Find where the given text appears and provide that cell's center as (x, y) coordinate. 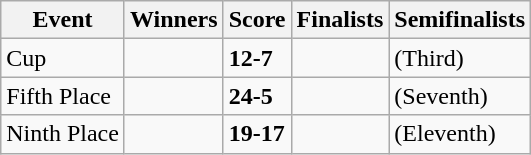
Fifth Place (63, 96)
(Third) (460, 58)
12-7 (257, 58)
Score (257, 20)
Cup (63, 58)
Finalists (340, 20)
Winners (174, 20)
24-5 (257, 96)
Event (63, 20)
19-17 (257, 134)
(Seventh) (460, 96)
Ninth Place (63, 134)
(Eleventh) (460, 134)
Semifinalists (460, 20)
